Scan for the cell matching the given text and deliver its (x, y) coordinate at center. 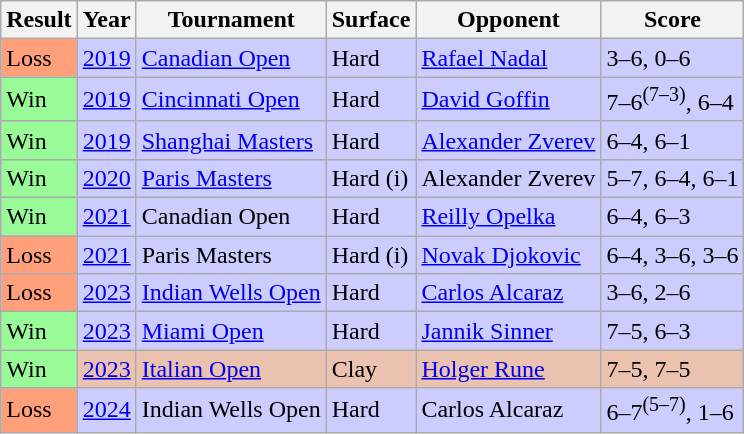
3–6, 2–6 (672, 293)
Opponent (508, 20)
Reilly Opelka (508, 217)
Surface (371, 20)
Miami Open (231, 331)
2024 (106, 410)
Result (39, 20)
Year (106, 20)
7–6(7–3), 6–4 (672, 100)
6–7(5–7), 1–6 (672, 410)
5–7, 6–4, 6–1 (672, 178)
6–4, 6–3 (672, 217)
2020 (106, 178)
Score (672, 20)
7–5, 7–5 (672, 369)
Clay (371, 369)
7–5, 6–3 (672, 331)
Holger Rune (508, 369)
David Goffin (508, 100)
6–4, 6–1 (672, 140)
Novak Djokovic (508, 255)
3–6, 0–6 (672, 58)
Jannik Sinner (508, 331)
Tournament (231, 20)
Shanghai Masters (231, 140)
Cincinnati Open (231, 100)
6–4, 3–6, 3–6 (672, 255)
Rafael Nadal (508, 58)
Italian Open (231, 369)
